Locate the cell with the specified text and output its [X, Y] center coordinate. 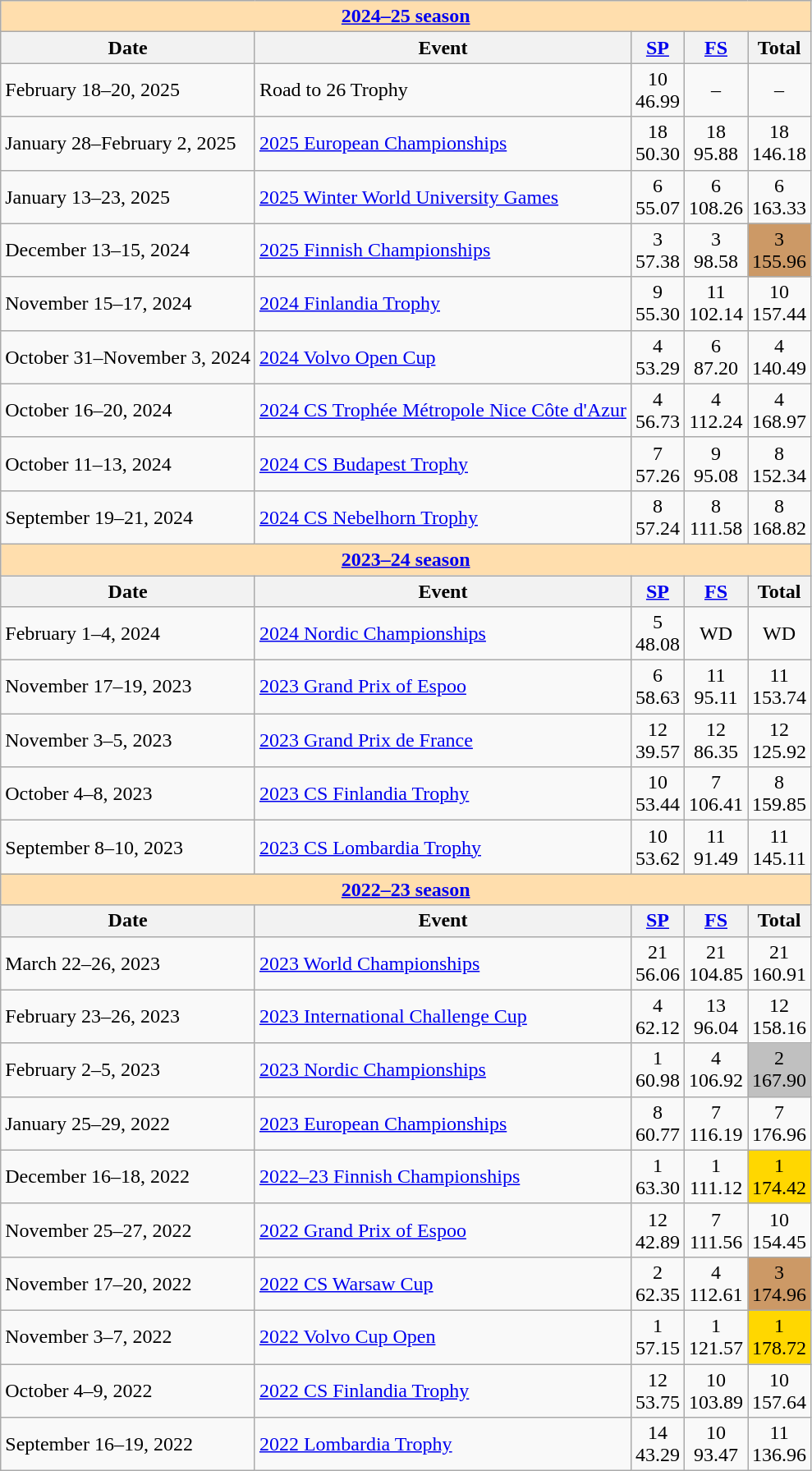
2 62.35 [657, 1283]
2025 European Championships [443, 143]
4 140.49 [780, 356]
13 96.04 [716, 1017]
7 116.19 [716, 1124]
8 152.34 [780, 463]
2024 CS Trophée Métropole Nice Côte d'Azur [443, 411]
8 57.24 [657, 517]
7 111.56 [716, 1230]
November 3–5, 2023 [128, 741]
18 146.18 [780, 143]
9 55.30 [657, 304]
10 46.99 [657, 90]
2022 CS Finlandia Trophy [443, 1390]
2025 Winter World University Games [443, 197]
2022–23 Finnish Championships [443, 1176]
February 23–26, 2023 [128, 1017]
2 167.90 [780, 1069]
1 111.12 [716, 1176]
4 62.12 [657, 1017]
October 11–13, 2024 [128, 463]
4 106.92 [716, 1069]
4 112.61 [716, 1283]
11 102.14 [716, 304]
2023 Grand Prix of Espoo [443, 687]
12 42.89 [657, 1230]
12 158.16 [780, 1017]
December 16–18, 2022 [128, 1176]
2024 Nordic Championships [443, 634]
1 121.57 [716, 1337]
21 104.85 [716, 963]
October 4–9, 2022 [128, 1390]
10 53.62 [657, 848]
3 57.38 [657, 250]
September 16–19, 2022 [128, 1444]
2022 Grand Prix of Espoo [443, 1230]
10 157.44 [780, 304]
1 63.30 [657, 1176]
11 153.74 [780, 687]
October 4–8, 2023 [128, 793]
3 174.96 [780, 1283]
7 106.41 [716, 793]
2024 CS Budapest Trophy [443, 463]
November 3–7, 2022 [128, 1337]
12 39.57 [657, 741]
February 2–5, 2023 [128, 1069]
January 25–29, 2022 [128, 1124]
6 87.20 [716, 356]
January 28–February 2, 2025 [128, 143]
9 95.08 [716, 463]
November 17–20, 2022 [128, 1283]
7 176.96 [780, 1124]
2022 Volvo Cup Open [443, 1337]
6 163.33 [780, 197]
4 53.29 [657, 356]
2022 Lombardia Trophy [443, 1444]
11 95.11 [716, 687]
6 58.63 [657, 687]
January 13–23, 2025 [128, 197]
12 125.92 [780, 741]
2022–23 season [406, 889]
8 168.82 [780, 517]
14 43.29 [657, 1444]
2023–24 season [406, 559]
10 93.47 [716, 1444]
4 112.24 [716, 411]
2023 European Championships [443, 1124]
12 86.35 [716, 741]
21 56.06 [657, 963]
1 60.98 [657, 1069]
2024 CS Nebelhorn Trophy [443, 517]
10 103.89 [716, 1390]
2023 CS Lombardia Trophy [443, 848]
10 154.45 [780, 1230]
2024 Finlandia Trophy [443, 304]
2024–25 season [406, 16]
2024 Volvo Open Cup [443, 356]
2025 Finnish Championships [443, 250]
2023 CS Finlandia Trophy [443, 793]
October 16–20, 2024 [128, 411]
6 108.26 [716, 197]
11 91.49 [716, 848]
4 168.97 [780, 411]
18 95.88 [716, 143]
1 57.15 [657, 1337]
2023 Grand Prix de France [443, 741]
1 174.42 [780, 1176]
8 60.77 [657, 1124]
February 1–4, 2024 [128, 634]
Road to 26 Trophy [443, 90]
4 56.73 [657, 411]
11 136.96 [780, 1444]
3 98.58 [716, 250]
10 53.44 [657, 793]
11 145.11 [780, 848]
October 31–November 3, 2024 [128, 356]
March 22–26, 2023 [128, 963]
21 160.91 [780, 963]
2023 World Championships [443, 963]
September 19–21, 2024 [128, 517]
5 48.08 [657, 634]
September 8–10, 2023 [128, 848]
November 17–19, 2023 [128, 687]
February 18–20, 2025 [128, 90]
8 111.58 [716, 517]
8 159.85 [780, 793]
10 157.64 [780, 1390]
November 15–17, 2024 [128, 304]
3 155.96 [780, 250]
18 50.30 [657, 143]
12 53.75 [657, 1390]
2022 CS Warsaw Cup [443, 1283]
December 13–15, 2024 [128, 250]
November 25–27, 2022 [128, 1230]
2023 International Challenge Cup [443, 1017]
2023 Nordic Championships [443, 1069]
6 55.07 [657, 197]
1 178.72 [780, 1337]
7 57.26 [657, 463]
